Locate the cell with the specified text and output its (X, Y) center coordinate. 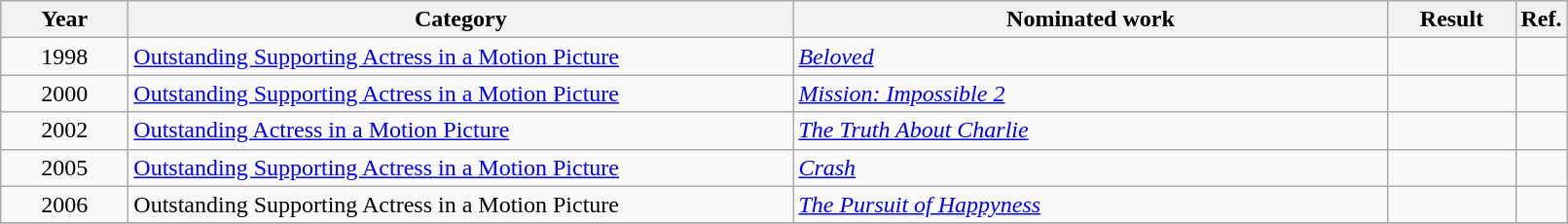
Category (461, 19)
Crash (1090, 168)
Outstanding Actress in a Motion Picture (461, 131)
Nominated work (1090, 19)
2005 (64, 168)
Mission: Impossible 2 (1090, 93)
1998 (64, 56)
Year (64, 19)
The Pursuit of Happyness (1090, 205)
Result (1452, 19)
2002 (64, 131)
2000 (64, 93)
2006 (64, 205)
The Truth About Charlie (1090, 131)
Ref. (1542, 19)
Beloved (1090, 56)
